Determine the (x, y) coordinate at the center of the cell enclosing the given text.  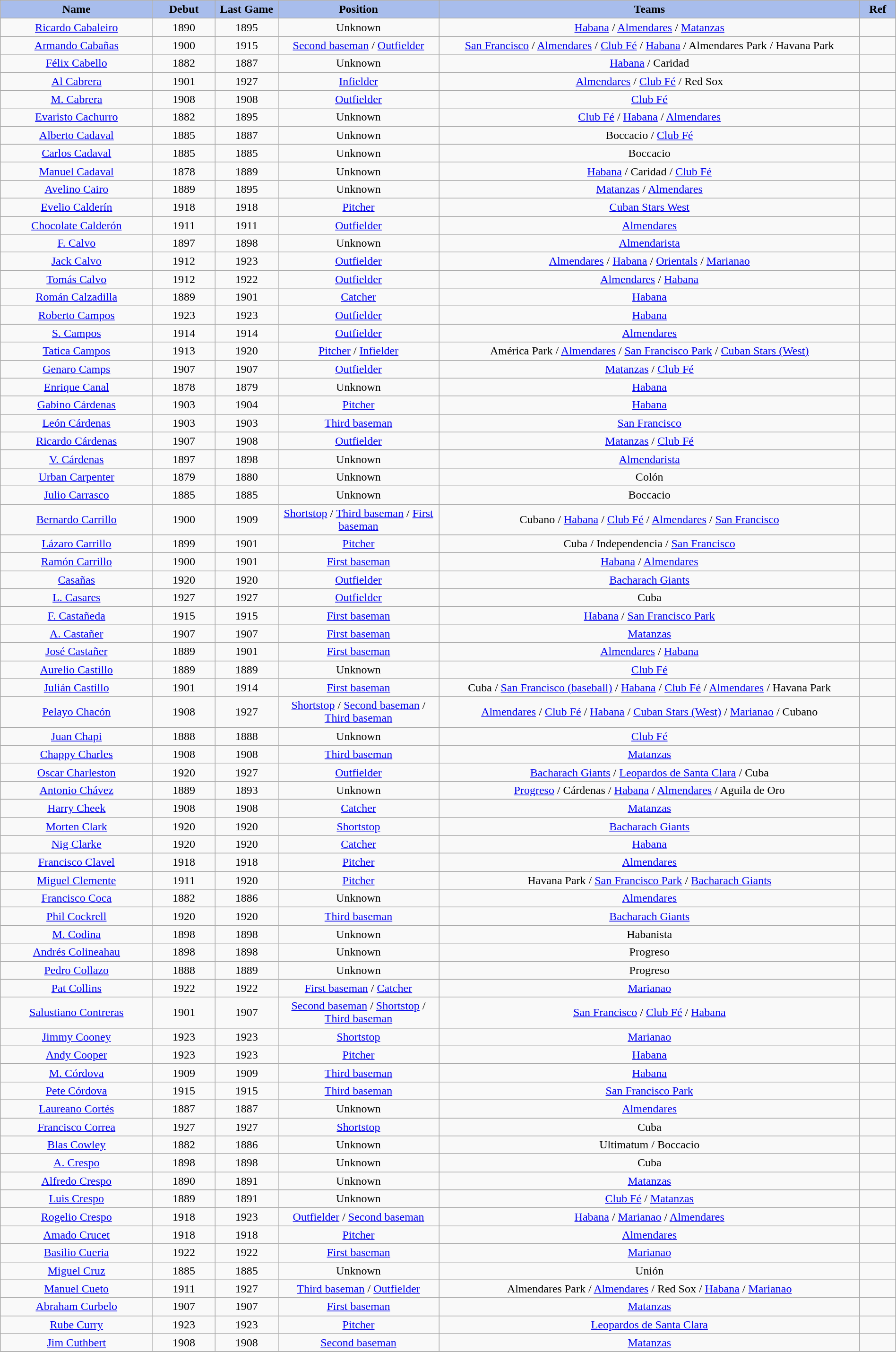
First baseman / Catcher (358, 988)
Ramón Carrillo (77, 562)
Chocolate Calderón (77, 225)
Salustiano Contreras (77, 1012)
Tomás Calvo (77, 279)
Club Fé / Habana / Almendares (649, 117)
Gabino Cárdenas (77, 405)
Francisco Clavel (77, 862)
Jim Cuthbert (77, 1343)
Unión (649, 1271)
Pat Collins (77, 988)
Andy Cooper (77, 1055)
Shortstop / Second baseman / Third baseman (358, 712)
Almendares / Club Fé / Habana / Cuban Stars (West) / Marianao / Cubano (649, 712)
Progreso / Cárdenas / Habana / Almendares / Aguila de Oro (649, 790)
León Cárdenas (77, 423)
Second baseman / Shortstop / Third baseman (358, 1012)
Infielder (358, 81)
Oscar Charleston (77, 772)
Habana / Marianao / Almendares (649, 1217)
Rogelio Crespo (77, 1217)
L. Casares (77, 598)
S. Campos (77, 333)
Manuel Cadaval (77, 171)
San Francisco / Club Fé / Habana (649, 1012)
1904 (247, 405)
Enrique Canal (77, 387)
Nig Clarke (77, 844)
Rube Curry (77, 1325)
Last Game (247, 9)
Abraham Curbelo (77, 1307)
Andrés Colineahau (77, 952)
Francisco Coca (77, 898)
M. Córdova (77, 1073)
Almendares / Habana / Orientals / Marianao (649, 261)
Third baseman / Outfielder (358, 1289)
Bacharach Giants / Leopardos de Santa Clara / Cuba (649, 772)
José Castañer (77, 652)
San Francisco / Almendares / Club Fé / Habana / Almendares Park / Havana Park (649, 45)
Habana / Caridad / Club Fé (649, 171)
1893 (247, 790)
Second baseman / Outfielder (358, 45)
Alberto Cadaval (77, 135)
Habana / Almendares / Matanzas (649, 27)
Francisco Correa (77, 1127)
Julio Carrasco (77, 495)
Tatica Campos (77, 351)
Pelayo Chacón (77, 712)
Aurelio Castillo (77, 670)
Pete Córdova (77, 1091)
San Francisco Park (649, 1091)
Phil Cockrell (77, 916)
Armando Cabañas (77, 45)
Manuel Cueto (77, 1289)
M. Cabrera (77, 99)
Bernardo Carrillo (77, 519)
Miguel Clemente (77, 880)
Position (358, 9)
Second baseman (358, 1343)
Harry Cheek (77, 808)
F. Castañeda (77, 616)
Ricardo Cabaleiro (77, 27)
San Francisco (649, 423)
Teams (649, 9)
Ref (878, 9)
Al Cabrera (77, 81)
Havana Park / San Francisco Park / Bacharach Giants (649, 880)
Habana / Caridad (649, 63)
Almendares / Club Fé / Red Sox (649, 81)
Ultimatum / Boccacio (649, 1145)
Amado Crucet (77, 1235)
Alfredo Crespo (77, 1181)
Jack Calvo (77, 261)
Evaristo Cachurro (77, 117)
Antonio Chávez (77, 790)
Club Fé / Matanzas (649, 1199)
Basilio Cueria (77, 1253)
Cuba / Independencia / San Francisco (649, 544)
Pedro Collazo (77, 970)
Román Calzadilla (77, 297)
Matanzas / Almendares (649, 189)
Cuban Stars West (649, 207)
1899 (184, 544)
1913 (184, 351)
Urban Carpenter (77, 477)
A. Castañer (77, 634)
Roberto Campos (77, 315)
Avelino Cairo (77, 189)
Miguel Cruz (77, 1271)
Cuba / San Francisco (baseball) / Habana / Club Fé / Almendares / Havana Park (649, 688)
Ricardo Cárdenas (77, 441)
Almendares Park / Almendares / Red Sox / Habana / Marianao (649, 1289)
Félix Cabello (77, 63)
Habana / Almendares (649, 562)
Habana / San Francisco Park (649, 616)
Debut (184, 9)
Name (77, 9)
Laureano Cortés (77, 1109)
Blas Cowley (77, 1145)
Shortstop / Third baseman / First baseman (358, 519)
A. Crespo (77, 1163)
Casañas (77, 580)
Carlos Cadaval (77, 153)
Lázaro Carrillo (77, 544)
Julián Castillo (77, 688)
1880 (247, 477)
Evelio Calderín (77, 207)
Chappy Charles (77, 754)
V. Cárdenas (77, 459)
América Park / Almendares / San Francisco Park / Cuban Stars (West) (649, 351)
Pitcher / Infielder (358, 351)
Juan Chapi (77, 736)
F. Calvo (77, 243)
Colón (649, 477)
Outfielder / Second baseman (358, 1217)
Jimmy Cooney (77, 1037)
Cubano / Habana / Club Fé / Almendares / San Francisco (649, 519)
M. Codina (77, 934)
Genaro Camps (77, 369)
Habanista (649, 934)
Luis Crespo (77, 1199)
Boccacio / Club Fé (649, 135)
Morten Clark (77, 827)
Leopardos de Santa Clara (649, 1325)
